Detect which cell encompasses the target text, then output its [X, Y] center coordinate. 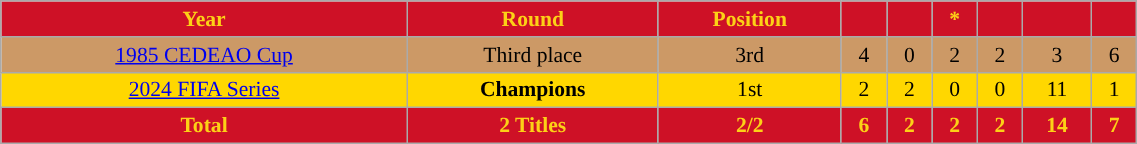
1 [1114, 90]
7 [1114, 126]
Champions [532, 90]
Round [532, 19]
Year [204, 19]
* [954, 19]
3 [1058, 55]
4 [864, 55]
1985 CEDEAO Cup [204, 55]
Third place [532, 55]
2/2 [750, 126]
2 Titles [532, 126]
Total [204, 126]
Position [750, 19]
11 [1058, 90]
1st [750, 90]
3rd [750, 55]
2024 FIFA Series [204, 90]
14 [1058, 126]
